Identify which cell holds the provided text, then report its [x, y] central coordinate. 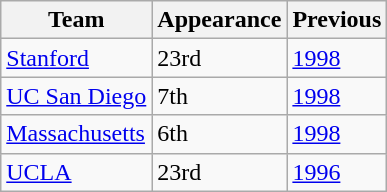
Team [76, 20]
Massachusetts [76, 134]
1996 [337, 172]
6th [220, 134]
Appearance [220, 20]
UCLA [76, 172]
Previous [337, 20]
UC San Diego [76, 96]
Stanford [76, 58]
7th [220, 96]
